Detect which cell encompasses the target text, then output its (X, Y) center coordinate. 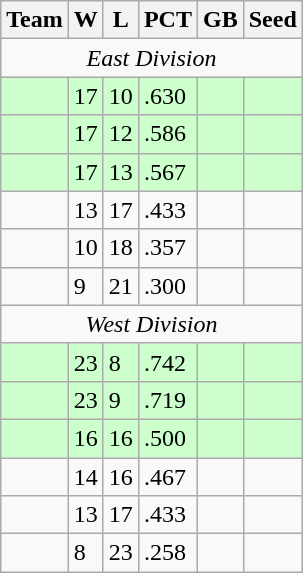
.258 (168, 553)
West Division (152, 324)
PCT (168, 20)
18 (120, 248)
14 (86, 477)
.586 (168, 134)
12 (120, 134)
GB (220, 20)
.719 (168, 400)
.630 (168, 96)
.467 (168, 477)
21 (120, 286)
.300 (168, 286)
.567 (168, 172)
East Division (152, 58)
.500 (168, 438)
.357 (168, 248)
.742 (168, 362)
W (86, 20)
Seed (272, 20)
Team (35, 20)
L (120, 20)
